For the text-containing cell, return its midpoint in [X, Y] coordinate format. 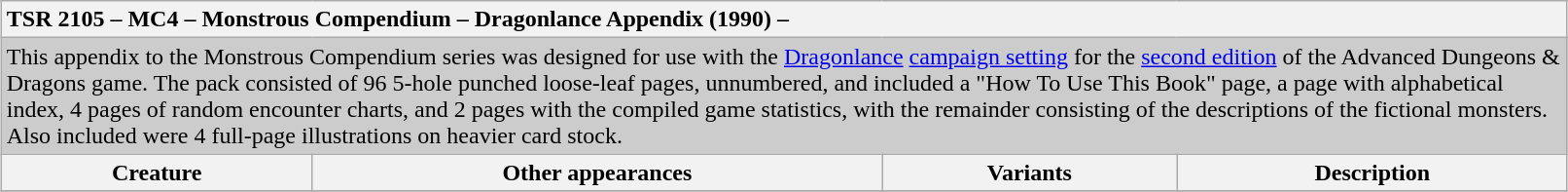
Creature [157, 173]
Variants [1030, 173]
Other appearances [597, 173]
Description [1372, 173]
TSR 2105 – MC4 – Monstrous Compendium – Dragonlance Appendix (1990) – [784, 19]
